Identify which cell holds the provided text, then report its (x, y) central coordinate. 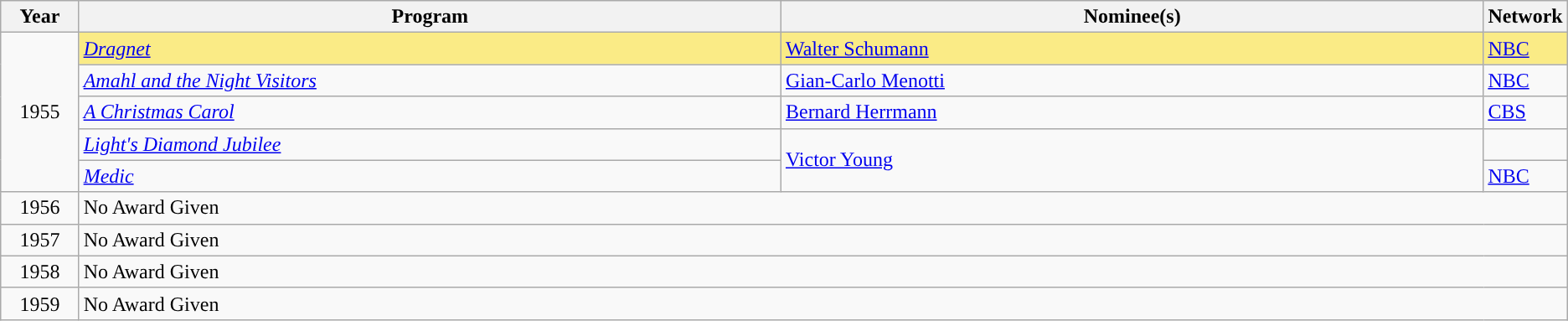
Nominee(s) (1132, 17)
A Christmas Carol (430, 112)
1958 (40, 272)
Light's Diamond Jubilee (430, 144)
1957 (40, 240)
1955 (40, 112)
Program (430, 17)
Network (1525, 17)
Bernard Herrmann (1132, 112)
Gian-Carlo Menotti (1132, 80)
1959 (40, 303)
Medic (430, 176)
1956 (40, 208)
Amahl and the Night Visitors (430, 80)
Walter Schumann (1132, 49)
CBS (1525, 112)
Dragnet (430, 49)
Year (40, 17)
Victor Young (1132, 160)
